Identify which cell holds the provided text, then report its [X, Y] central coordinate. 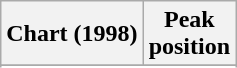
Peakposition [189, 34]
Chart (1998) [72, 34]
